Detect which cell encompasses the target text, then output its [x, y] center coordinate. 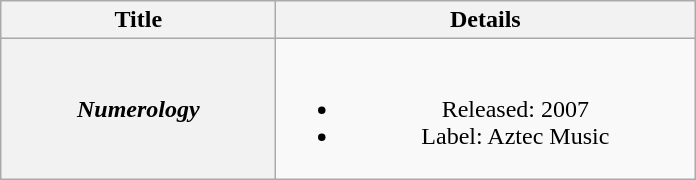
Title [138, 20]
Numerology [138, 109]
Details [486, 20]
Released: 2007Label: Aztec Music [486, 109]
